Search for the cell housing the specified text and yield its (x, y) center coordinate. 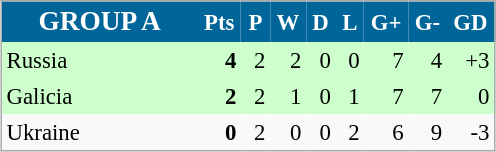
W (288, 22)
-3 (471, 132)
Galicia (99, 96)
6 (386, 132)
Pts (219, 22)
G- (427, 22)
Ukraine (99, 132)
Russia (99, 60)
9 (427, 132)
D (321, 22)
G+ (386, 22)
GROUP A (99, 22)
L (350, 22)
P (256, 22)
GD (471, 22)
+3 (471, 60)
